Locate the cell with the specified text and output its [X, Y] center coordinate. 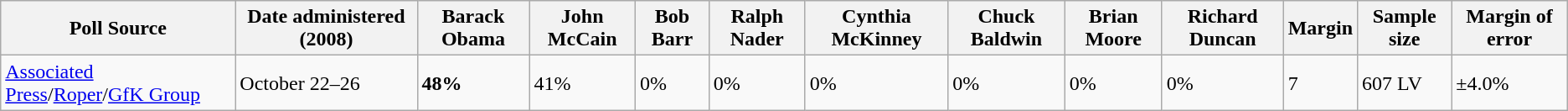
Sample size [1405, 29]
October 22–26 [327, 82]
Date administered (2008) [327, 29]
7 [1320, 82]
Chuck Baldwin [1007, 29]
John McCain [583, 29]
607 LV [1405, 82]
Associated Press/Roper/GfK Group [118, 82]
Ralph Nader [757, 29]
Brian Moore [1113, 29]
Cynthia McKinney [876, 29]
Poll Source [118, 29]
48% [473, 82]
41% [583, 82]
±4.0% [1509, 82]
Bob Barr [672, 29]
Margin of error [1509, 29]
Margin [1320, 29]
Richard Duncan [1223, 29]
Barack Obama [473, 29]
